Capture the cell that displays the provided text and extract its [x, y] central coordinate. 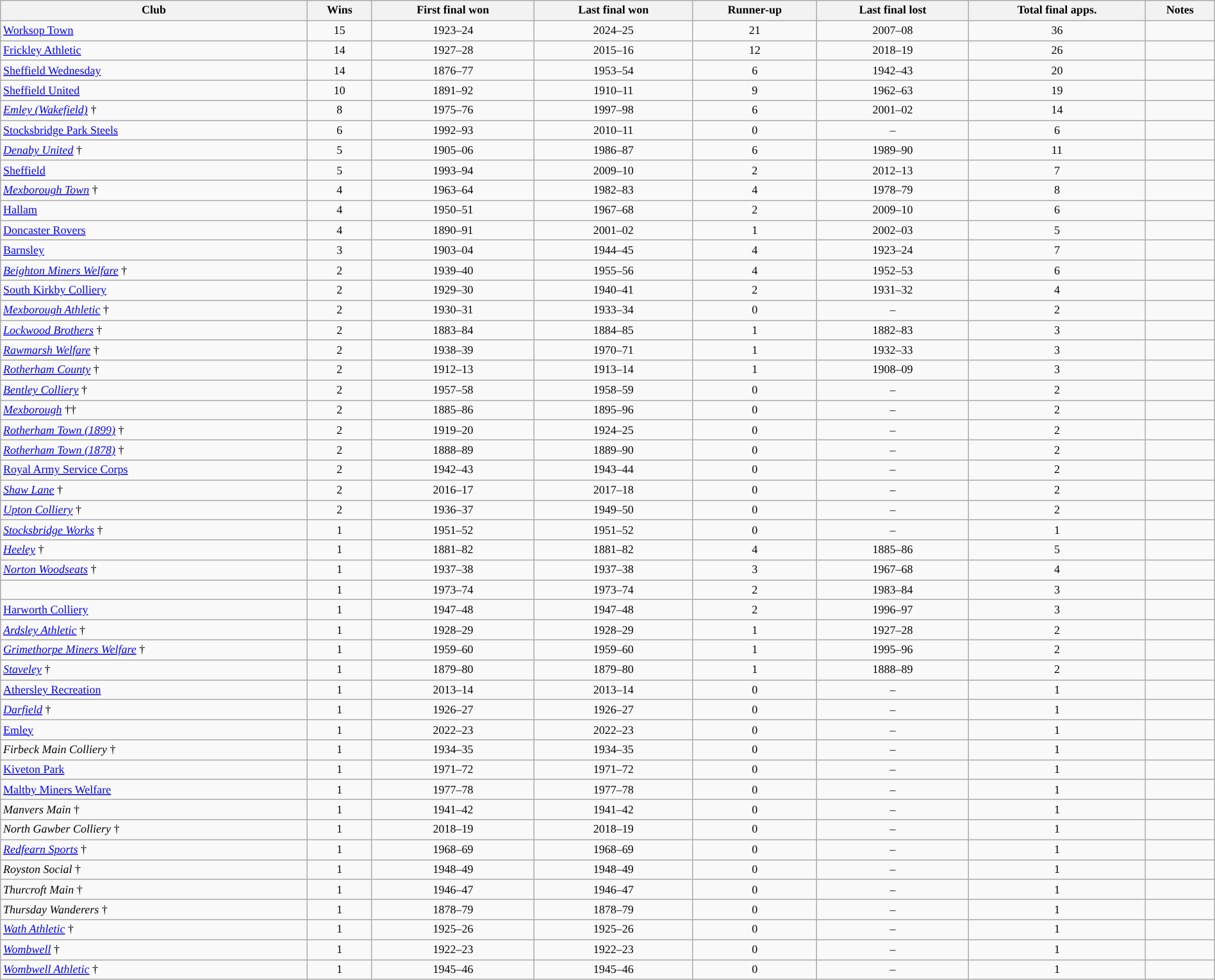
Wombwell † [154, 950]
Rotherham Town (1899) † [154, 429]
9 [755, 90]
Last final lost [893, 10]
2010–11 [614, 131]
Barnsley [154, 250]
1944–45 [614, 250]
Total final apps. [1057, 10]
1989–90 [893, 150]
1995–96 [893, 650]
Mexborough †† [154, 410]
1949–50 [614, 510]
20 [1057, 71]
1983–84 [893, 590]
1876–77 [452, 71]
Runner-up [755, 10]
1913–14 [614, 370]
1938–39 [452, 350]
1912–13 [452, 370]
15 [340, 31]
1924–25 [614, 429]
1908–09 [893, 370]
1970–71 [614, 350]
11 [1057, 150]
Mexborough Town † [154, 190]
1905–06 [452, 150]
36 [1057, 31]
1963–64 [452, 190]
10 [340, 90]
1982–83 [614, 190]
1992–93 [452, 131]
Doncaster Rovers [154, 231]
1932–33 [893, 350]
Sheffield Wednesday [154, 71]
Staveley † [154, 669]
1929–30 [452, 290]
1919–20 [452, 429]
1884–85 [614, 331]
South Kirkby Colliery [154, 290]
Wins [340, 10]
2017–18 [614, 490]
Manvers Main † [154, 810]
Sheffield United [154, 90]
Hallam [154, 210]
Emley [154, 729]
Shaw Lane † [154, 490]
Upton Colliery † [154, 510]
1962–63 [893, 90]
1933–34 [614, 310]
1882–83 [893, 331]
Frickley Athletic [154, 50]
2002–03 [893, 231]
1895–96 [614, 410]
1891–92 [452, 90]
12 [755, 50]
1883–84 [452, 331]
Firbeck Main Colliery † [154, 750]
North Gawber Colliery † [154, 829]
1890–91 [452, 231]
1930–31 [452, 310]
Rotherham County † [154, 370]
1910–11 [614, 90]
Rawmarsh Welfare † [154, 350]
Last final won [614, 10]
1978–79 [893, 190]
Rotherham Town (1878) † [154, 450]
Stocksbridge Works † [154, 529]
2007–08 [893, 31]
1975–76 [452, 110]
Beighton Miners Welfare † [154, 270]
1931–32 [893, 290]
Royal Army Service Corps [154, 470]
Worksop Town [154, 31]
1936–37 [452, 510]
19 [1057, 90]
Ardsley Athletic † [154, 629]
Lockwood Brothers † [154, 331]
Maltby Miners Welfare [154, 790]
1955–56 [614, 270]
1997–98 [614, 110]
1993–94 [452, 170]
Harworth Colliery [154, 610]
Stocksbridge Park Steels [154, 131]
Royston Social † [154, 869]
1996–97 [893, 610]
Kiveton Park [154, 769]
Darfield † [154, 710]
1957–58 [452, 390]
Wombwell Athletic † [154, 969]
Club [154, 10]
Grimethorpe Miners Welfare † [154, 650]
1950–51 [452, 210]
1943–44 [614, 470]
1958–59 [614, 390]
1939–40 [452, 270]
Wath Athletic † [154, 929]
1940–41 [614, 290]
2012–13 [893, 170]
2024–25 [614, 31]
Athersley Recreation [154, 690]
2015–16 [614, 50]
Redfearn Sports † [154, 850]
Bentley Colliery † [154, 390]
Heeley † [154, 550]
Thurcroft Main † [154, 890]
Norton Woodseats † [154, 570]
Denaby United † [154, 150]
1903–04 [452, 250]
21 [755, 31]
1952–53 [893, 270]
First final won [452, 10]
Notes [1180, 10]
26 [1057, 50]
1953–54 [614, 71]
2016–17 [452, 490]
Sheffield [154, 170]
1986–87 [614, 150]
Mexborough Athletic † [154, 310]
Emley (Wakefield) † [154, 110]
Thursday Wanderers † [154, 909]
1889–90 [614, 450]
